Pinpoint the cell where the given text exists, returning its [X, Y] midpoint coordinate. 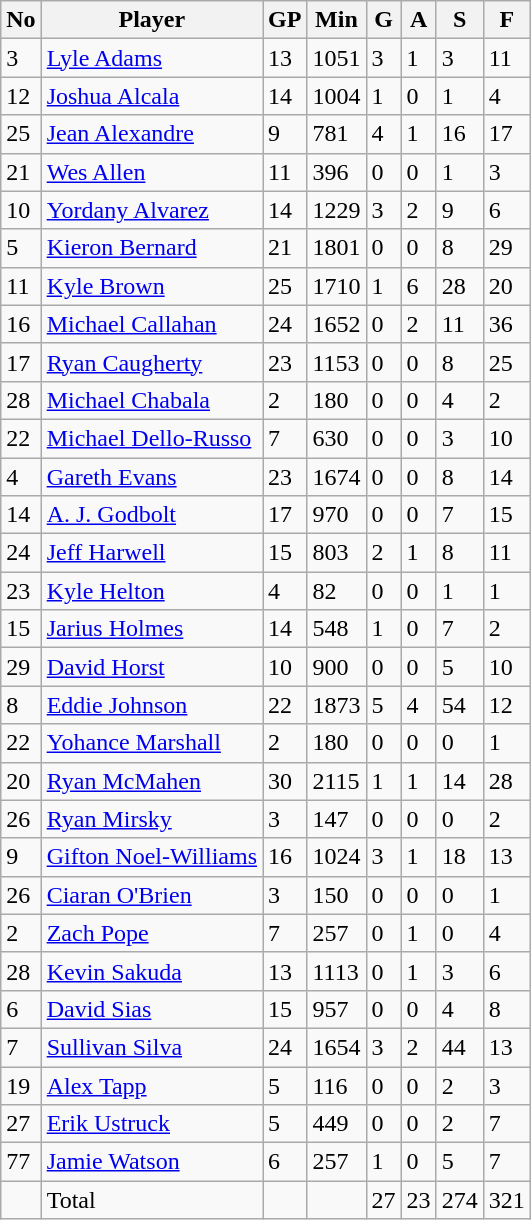
Lyle Adams [152, 58]
1024 [336, 857]
Wes Allen [152, 172]
54 [460, 705]
Jamie Watson [152, 1162]
Michael Chabala [152, 400]
Ryan McMahen [152, 781]
1654 [336, 1047]
77 [21, 1162]
150 [336, 895]
970 [336, 515]
19 [21, 1085]
Gifton Noel-Williams [152, 857]
Zach Pope [152, 933]
Kieron Bernard [152, 248]
82 [336, 591]
548 [336, 629]
18 [460, 857]
1674 [336, 477]
1652 [336, 324]
G [384, 20]
Min [336, 20]
GP [285, 20]
Jarius Holmes [152, 629]
1229 [336, 210]
David Sias [152, 1009]
F [506, 20]
S [460, 20]
Kyle Brown [152, 286]
David Horst [152, 667]
A [418, 20]
Jean Alexandre [152, 134]
Kyle Helton [152, 591]
Player [152, 20]
630 [336, 438]
No [21, 20]
1113 [336, 971]
Ryan Caugherty [152, 362]
Total [152, 1200]
781 [336, 134]
A. J. Godbolt [152, 515]
Alex Tapp [152, 1085]
Michael Dello-Russo [152, 438]
147 [336, 819]
36 [506, 324]
Ryan Mirsky [152, 819]
Joshua Alcala [152, 96]
449 [336, 1124]
396 [336, 172]
1710 [336, 286]
44 [460, 1047]
1004 [336, 96]
Erik Ustruck [152, 1124]
116 [336, 1085]
274 [460, 1200]
1051 [336, 58]
1153 [336, 362]
30 [285, 781]
Yohance Marshall [152, 743]
Michael Callahan [152, 324]
Sullivan Silva [152, 1047]
Eddie Johnson [152, 705]
Ciaran O'Brien [152, 895]
900 [336, 667]
Kevin Sakuda [152, 971]
Yordany Alvarez [152, 210]
1873 [336, 705]
Gareth Evans [152, 477]
957 [336, 1009]
321 [506, 1200]
1801 [336, 248]
803 [336, 553]
Jeff Harwell [152, 553]
2115 [336, 781]
